Search for the cell housing the specified text and yield its (X, Y) center coordinate. 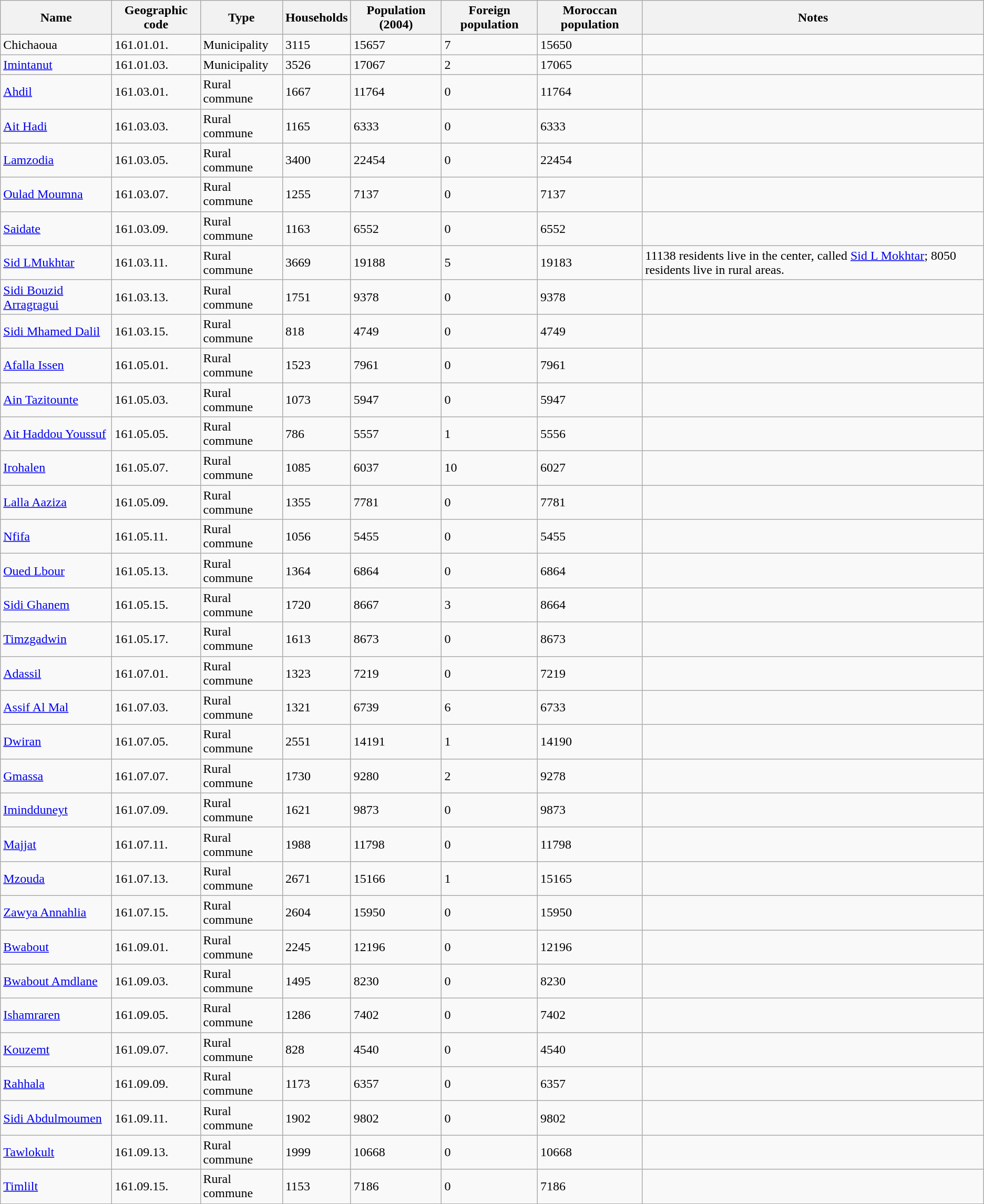
9280 (396, 776)
161.03.07. (156, 195)
161.03.05. (156, 160)
161.05.13. (156, 571)
Imindduneyt (56, 810)
Ain Tazitounte (56, 400)
161.07.05. (156, 741)
786 (316, 434)
161.09.05. (156, 1016)
Sidi Bouzid Arragragui (56, 297)
Notes (813, 18)
161.07.15. (156, 913)
17065 (590, 65)
1056 (316, 536)
1621 (316, 810)
3115 (316, 45)
1153 (316, 1186)
15165 (590, 878)
Geographic code (156, 18)
161.09.13. (156, 1152)
161.09.03. (156, 981)
161.09.01. (156, 946)
1073 (316, 400)
1163 (316, 228)
Kouzemt (56, 1049)
2245 (316, 946)
Moroccan population (590, 18)
Imintanut (56, 65)
9278 (590, 776)
161.01.01. (156, 45)
Sid LMukhtar (56, 263)
Sidi Ghanem (56, 605)
161.05.03. (156, 400)
Oulad Moumna (56, 195)
8664 (590, 605)
19188 (396, 263)
161.07.07. (156, 776)
161.01.03. (156, 65)
161.05.05. (156, 434)
161.03.11. (156, 263)
1751 (316, 297)
828 (316, 1049)
15166 (396, 878)
161.05.01. (156, 365)
161.09.11. (156, 1118)
1165 (316, 126)
1720 (316, 605)
1286 (316, 1016)
5557 (396, 434)
Gmassa (56, 776)
161.03.01. (156, 91)
Assif Al Mal (56, 708)
2604 (316, 913)
19183 (590, 263)
Oued Lbour (56, 571)
161.07.01. (156, 673)
1355 (316, 503)
Sidi Abdulmoumen (56, 1118)
3669 (316, 263)
161.09.15. (156, 1186)
161.07.09. (156, 810)
Dwiran (56, 741)
161.03.13. (156, 297)
8667 (396, 605)
6 (490, 708)
1523 (316, 365)
Lamzodia (56, 160)
1988 (316, 844)
818 (316, 331)
Nfifa (56, 536)
14191 (396, 741)
3526 (316, 65)
15650 (590, 45)
Afalla Issen (56, 365)
Saidate (56, 228)
14190 (590, 741)
5 (490, 263)
Timlilt (56, 1186)
7 (490, 45)
161.05.11. (156, 536)
161.03.15. (156, 331)
Chichaoua (56, 45)
3400 (316, 160)
Ait Hadi (56, 126)
Tawlokult (56, 1152)
Lalla Aaziza (56, 503)
Ahdil (56, 91)
Name (56, 18)
1730 (316, 776)
161.05.09. (156, 503)
Mzouda (56, 878)
Households (316, 18)
161.05.07. (156, 468)
Population (2004) (396, 18)
Majjat (56, 844)
6027 (590, 468)
Foreign population (490, 18)
Bwabout (56, 946)
161.07.13. (156, 878)
Bwabout Amdlane (56, 981)
Ishamraren (56, 1016)
1085 (316, 468)
6037 (396, 468)
161.05.17. (156, 639)
Adassil (56, 673)
1364 (316, 571)
1321 (316, 708)
1613 (316, 639)
Sidi Mhamed Dalil (56, 331)
1667 (316, 91)
Zawya Annahlia (56, 913)
1323 (316, 673)
1255 (316, 195)
2551 (316, 741)
Type (241, 18)
10 (490, 468)
161.03.09. (156, 228)
Ait Haddou Youssuf (56, 434)
Rahhala (56, 1084)
11138 residents live in the center, called Sid L Mokhtar; 8050 residents live in rural areas. (813, 263)
3 (490, 605)
5556 (590, 434)
161.09.09. (156, 1084)
Irohalen (56, 468)
6733 (590, 708)
Timzgadwin (56, 639)
1173 (316, 1084)
1902 (316, 1118)
17067 (396, 65)
161.07.03. (156, 708)
161.09.07. (156, 1049)
15657 (396, 45)
1495 (316, 981)
161.03.03. (156, 126)
1999 (316, 1152)
6739 (396, 708)
161.05.15. (156, 605)
161.07.11. (156, 844)
2671 (316, 878)
